Pinpoint the cell where the given text exists, returning its [X, Y] midpoint coordinate. 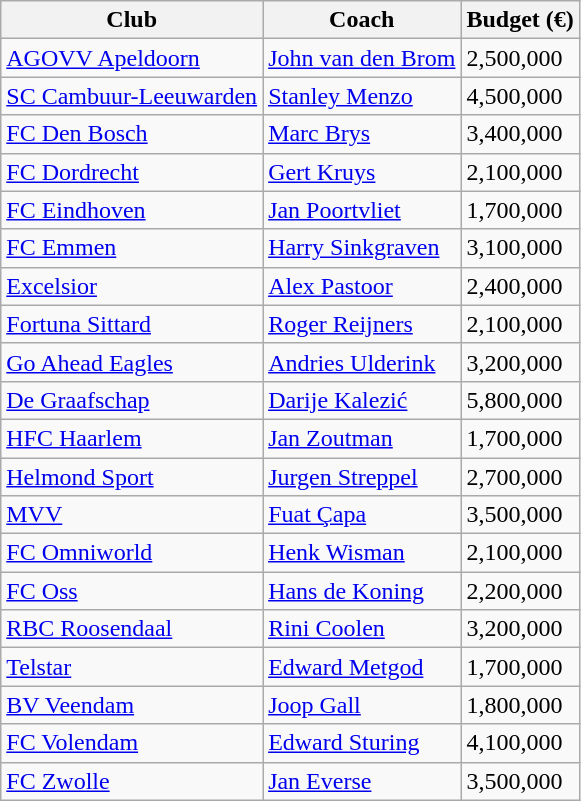
Fortuna Sittard [132, 324]
Jurgen Streppel [362, 477]
3,400,000 [520, 134]
Jan Everse [362, 781]
Budget (€) [520, 20]
Roger Reijners [362, 324]
Helmond Sport [132, 477]
FC Eindhoven [132, 210]
AGOVV Apeldoorn [132, 58]
De Graafschap [132, 400]
SC Cambuur-Leeuwarden [132, 96]
Edward Sturing [362, 743]
FC Dordrecht [132, 172]
Coach [362, 20]
Excelsior [132, 286]
Alex Pastoor [362, 286]
Stanley Menzo [362, 96]
FC Den Bosch [132, 134]
Jan Zoutman [362, 438]
Club [132, 20]
1,800,000 [520, 705]
HFC Haarlem [132, 438]
Jan Poortvliet [362, 210]
Darije Kalezić [362, 400]
FC Omniworld [132, 553]
FC Volendam [132, 743]
John van den Brom [362, 58]
Harry Sinkgraven [362, 248]
Telstar [132, 667]
Andries Ulderink [362, 362]
3,100,000 [520, 248]
4,500,000 [520, 96]
2,400,000 [520, 286]
2,200,000 [520, 591]
2,700,000 [520, 477]
Joop Gall [362, 705]
Gert Kruys [362, 172]
4,100,000 [520, 743]
Rini Coolen [362, 629]
BV Veendam [132, 705]
Go Ahead Eagles [132, 362]
2,500,000 [520, 58]
RBC Roosendaal [132, 629]
Fuat Çapa [362, 515]
MVV [132, 515]
FC Oss [132, 591]
Edward Metgod [362, 667]
Henk Wisman [362, 553]
FC Zwolle [132, 781]
5,800,000 [520, 400]
Marc Brys [362, 134]
FC Emmen [132, 248]
Hans de Koning [362, 591]
